From the cell containing the given text, extract its center point as (x, y) coordinate. 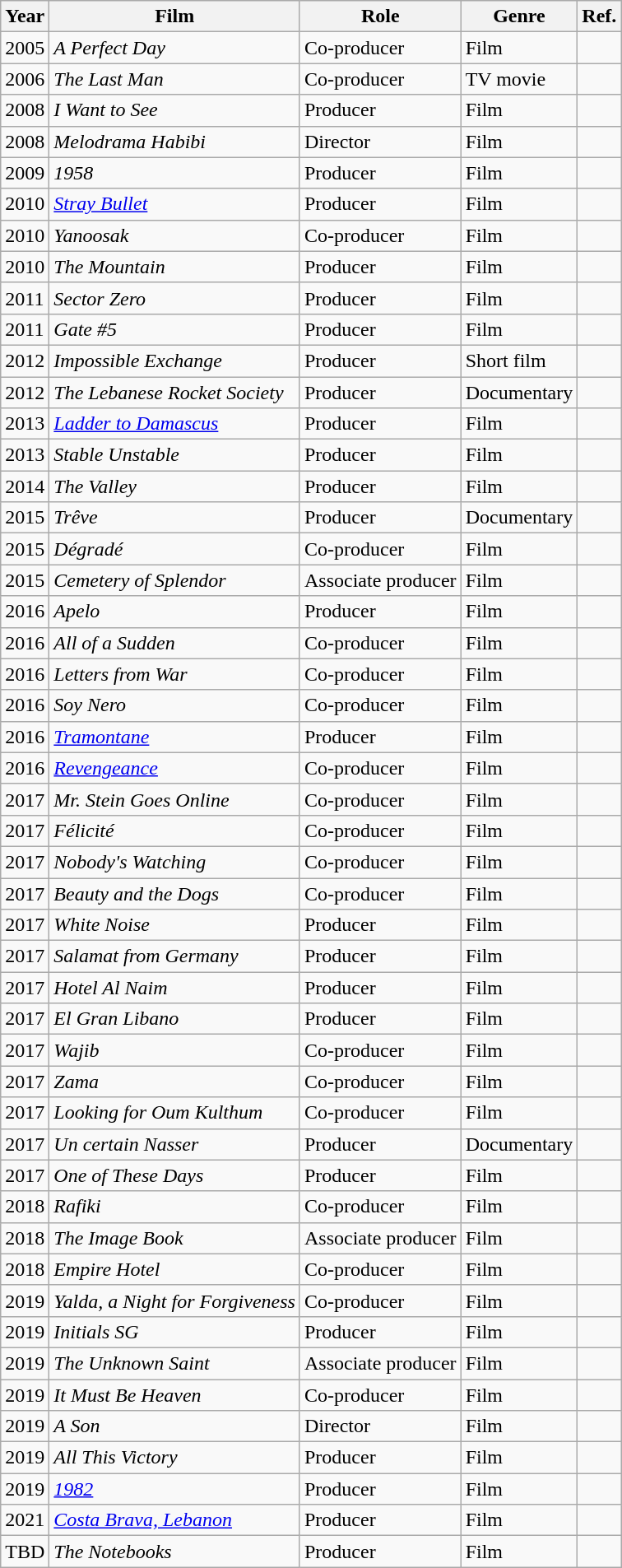
The Mountain (174, 267)
The Lebanese Rocket Society (174, 393)
1958 (174, 173)
It Must Be Heaven (174, 1395)
The Image Book (174, 1238)
The Last Man (174, 79)
Nobody's Watching (174, 862)
The Unknown Saint (174, 1363)
Sector Zero (174, 298)
The Valley (174, 486)
Short film (519, 361)
Role (380, 16)
Letters from War (174, 674)
El Gran Libano (174, 1019)
The Notebooks (174, 1552)
Impossible Exchange (174, 361)
2021 (25, 1520)
Yanoosak (174, 235)
Empire Hotel (174, 1269)
Stable Unstable (174, 455)
Yalda, a Night for Forgiveness (174, 1300)
One of These Days (174, 1175)
TV movie (519, 79)
Zama (174, 1082)
1982 (174, 1489)
Trêve (174, 518)
Stray Bullet (174, 204)
Mr. Stein Goes Online (174, 799)
I Want to See (174, 110)
Dégradé (174, 549)
Salamat from Germany (174, 956)
Ref. (599, 16)
Ladder to Damascus (174, 424)
Beauty and the Dogs (174, 893)
Initials SG (174, 1332)
Félicité (174, 831)
Costa Brava, Lebanon (174, 1520)
Hotel Al Naim (174, 988)
Looking for Oum Kulthum (174, 1113)
Apelo (174, 612)
Genre (519, 16)
A Son (174, 1426)
White Noise (174, 925)
A Perfect Day (174, 48)
2006 (25, 79)
Revengeance (174, 768)
Tramontane (174, 737)
Rafiki (174, 1207)
Cemetery of Splendor (174, 580)
Un certain Nasser (174, 1144)
2014 (25, 486)
Melodrama Habibi (174, 142)
All This Victory (174, 1458)
TBD (25, 1552)
Wajib (174, 1050)
Soy Nero (174, 705)
2005 (25, 48)
Gate #5 (174, 329)
All of a Sudden (174, 643)
2009 (25, 173)
Year (25, 16)
